Output the [x, y] coordinate of the center of the cell containing the given text.  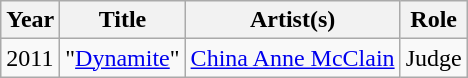
"Dynamite" [122, 58]
Title [122, 20]
Judge [434, 58]
Year [30, 20]
China Anne McClain [292, 58]
Role [434, 20]
Artist(s) [292, 20]
2011 [30, 58]
